Extract the [X, Y] coordinate from the center of the cell holding the provided text.  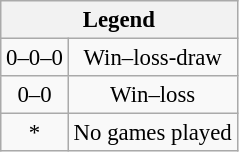
0–0 [35, 95]
Win–loss [152, 95]
Legend [119, 20]
* [35, 133]
Win–loss-draw [152, 58]
No games played [152, 133]
0–0–0 [35, 58]
